Provide the (x, y) coordinate of the cell's center where the given text is located.  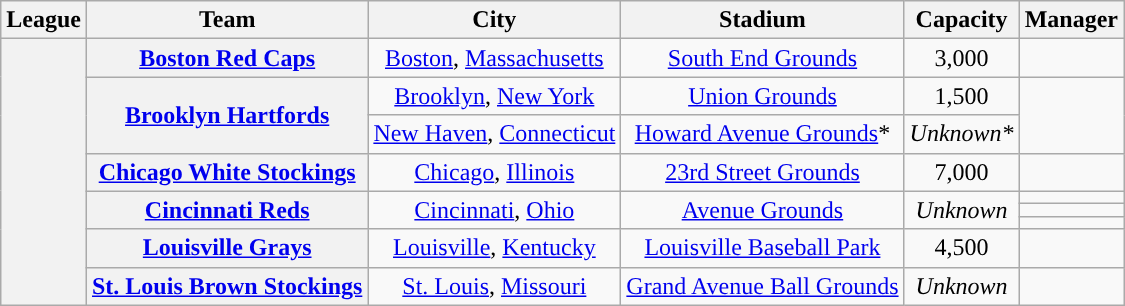
Cincinnati Reds (226, 210)
Howard Avenue Grounds* (762, 134)
7,000 (962, 172)
Chicago White Stockings (226, 172)
Boston, Massachusetts (494, 58)
Boston Red Caps (226, 58)
Manager (1071, 20)
Capacity (962, 20)
St. Louis, Missouri (494, 286)
Cincinnati, Ohio (494, 210)
City (494, 20)
Unknown* (962, 134)
3,000 (962, 58)
Louisville Baseball Park (762, 248)
Union Grounds (762, 96)
23rd Street Grounds (762, 172)
Team (226, 20)
Brooklyn, New York (494, 96)
New Haven, Connecticut (494, 134)
League (44, 20)
Grand Avenue Ball Grounds (762, 286)
Avenue Grounds (762, 210)
1,500 (962, 96)
St. Louis Brown Stockings (226, 286)
Brooklyn Hartfords (226, 115)
Chicago, Illinois (494, 172)
Stadium (762, 20)
4,500 (962, 248)
Louisville Grays (226, 248)
South End Grounds (762, 58)
Louisville, Kentucky (494, 248)
